Detect which cell encompasses the target text, then output its (X, Y) center coordinate. 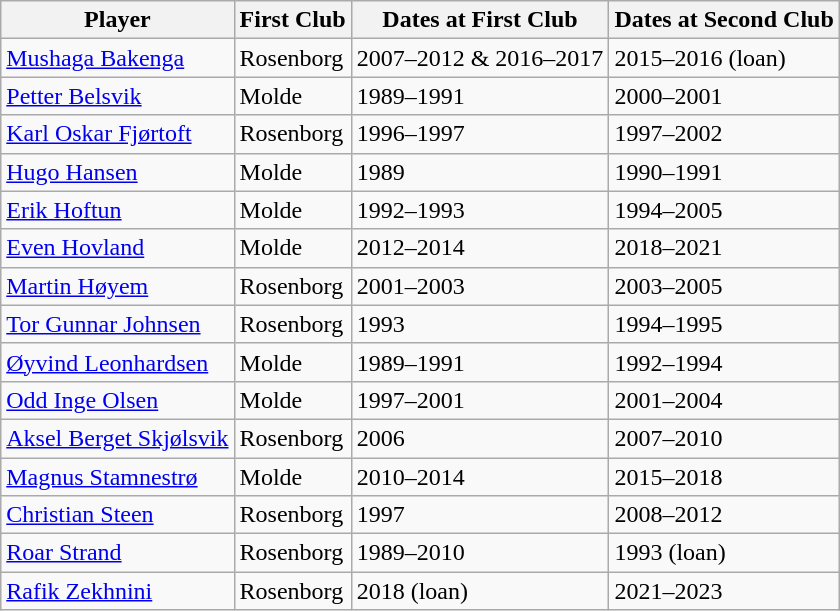
1997–2002 (724, 134)
2003–2005 (724, 286)
Dates at First Club (480, 20)
Magnus Stamnestrø (118, 477)
1989 (480, 172)
Karl Oskar Fjørtoft (118, 134)
1993 (loan) (724, 553)
2007–2012 & 2016–2017 (480, 58)
2000–2001 (724, 96)
Mushaga Bakenga (118, 58)
2015–2018 (724, 477)
1996–1997 (480, 134)
Øyvind Leonhardsen (118, 362)
Roar Strand (118, 553)
2010–2014 (480, 477)
Tor Gunnar Johnsen (118, 324)
2001–2004 (724, 400)
Petter Belsvik (118, 96)
Aksel Berget Skjølsvik (118, 438)
Rafik Zekhnini (118, 591)
2021–2023 (724, 591)
2012–2014 (480, 248)
1989–2010 (480, 553)
Even Hovland (118, 248)
1994–1995 (724, 324)
2006 (480, 438)
1997–2001 (480, 400)
1992–1994 (724, 362)
Odd Inge Olsen (118, 400)
1997 (480, 515)
2008–2012 (724, 515)
First Club (292, 20)
1992–1993 (480, 210)
1994–2005 (724, 210)
2018 (loan) (480, 591)
Player (118, 20)
1990–1991 (724, 172)
2015–2016 (loan) (724, 58)
Christian Steen (118, 515)
2007–2010 (724, 438)
Erik Hoftun (118, 210)
Hugo Hansen (118, 172)
2001–2003 (480, 286)
1993 (480, 324)
2018–2021 (724, 248)
Dates at Second Club (724, 20)
Martin Høyem (118, 286)
